Output the (x, y) coordinate of the center of the cell containing the given text.  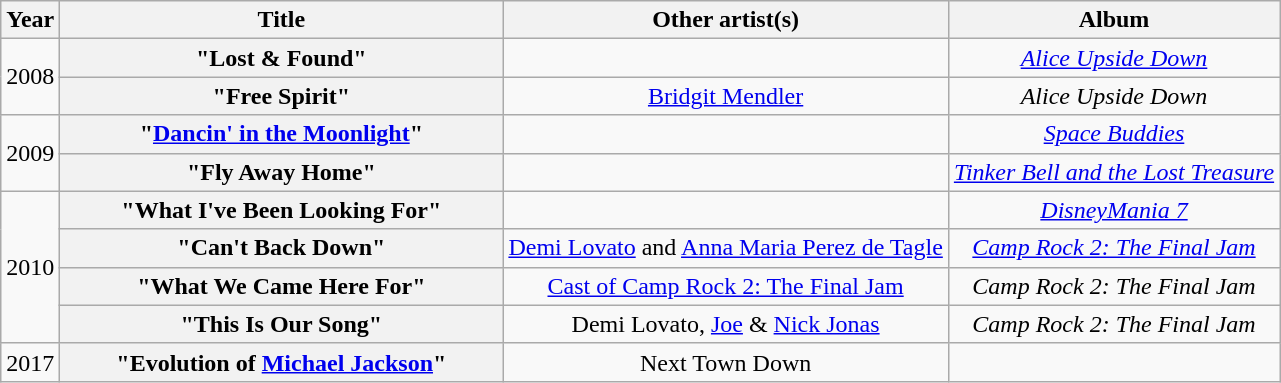
"Evolution of Michael Jackson" (282, 362)
"What I've Been Looking For" (282, 210)
Year (30, 20)
Other artist(s) (726, 20)
Demi Lovato and Anna Maria Perez de Tagle (726, 248)
"Can't Back Down" (282, 248)
2010 (30, 267)
Tinker Bell and the Lost Treasure (1114, 172)
Bridgit Mendler (726, 96)
Demi Lovato, Joe & Nick Jonas (726, 324)
2009 (30, 153)
2008 (30, 77)
Album (1114, 20)
Cast of Camp Rock 2: The Final Jam (726, 286)
"What We Came Here For" (282, 286)
"Lost & Found" (282, 58)
"Dancin' in the Moonlight" (282, 134)
"This Is Our Song" (282, 324)
Next Town Down (726, 362)
Title (282, 20)
2017 (30, 362)
"Free Spirit" (282, 96)
Space Buddies (1114, 134)
"Fly Away Home" (282, 172)
DisneyMania 7 (1114, 210)
